Scan for the cell matching the given text and deliver its [X, Y] coordinate at center. 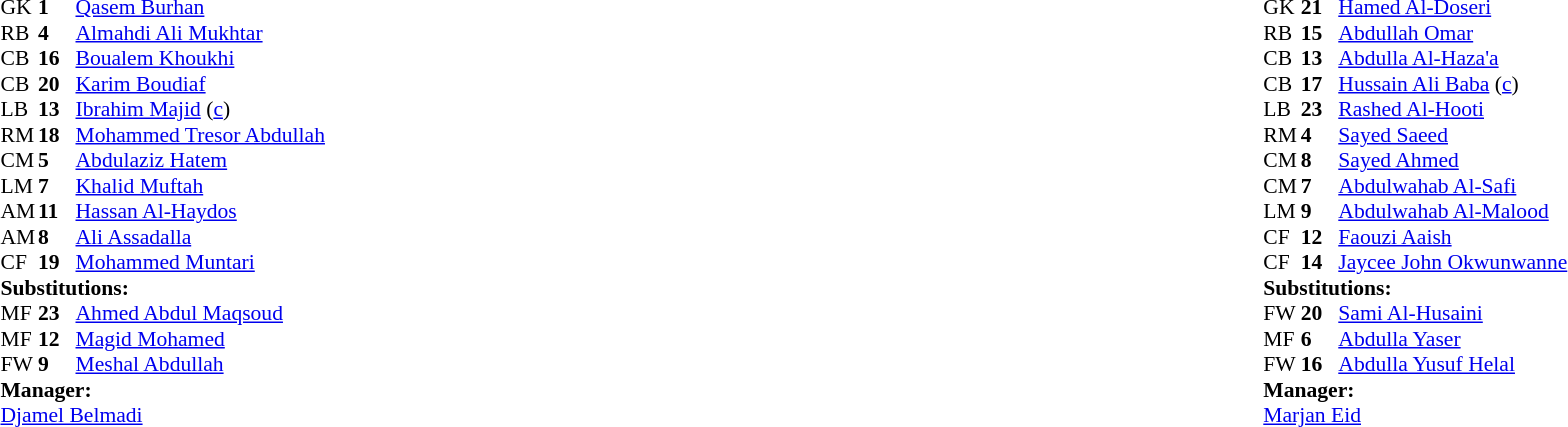
19 [57, 263]
Jaycee John Okwunwanne [1452, 263]
Meshal Abdullah [200, 365]
5 [57, 161]
Ali Assadalla [200, 237]
Abdulla Yaser [1452, 339]
Mohammed Tresor Abdullah [200, 135]
Karim Boudiaf [200, 84]
Abdulwahab Al-Safi [1452, 186]
Ahmed Abdul Maqsoud [200, 313]
18 [57, 135]
17 [1320, 84]
14 [1320, 263]
Abdulwahab Al-Malood [1452, 211]
11 [57, 211]
Abdulla Yusuf Helal [1452, 365]
Boualem Khoukhi [200, 59]
Magid Mohamed [200, 339]
Sayed Ahmed [1452, 161]
Faouzi Aaish [1452, 237]
Almahdi Ali Mukhtar [200, 33]
Mohammed Muntari [200, 263]
Hussain Ali Baba (c) [1452, 84]
Ibrahim Majid (c) [200, 109]
Khalid Muftah [200, 186]
Rashed Al-Hooti [1452, 109]
Sami Al-Husaini [1452, 313]
Abdullah Omar [1452, 33]
15 [1320, 33]
Abdulla Al-Haza'a [1452, 59]
Sayed Saeed [1452, 135]
6 [1320, 339]
Hassan Al-Haydos [200, 211]
Abdulaziz Hatem [200, 161]
